Identify which cell holds the provided text, then report its [X, Y] central coordinate. 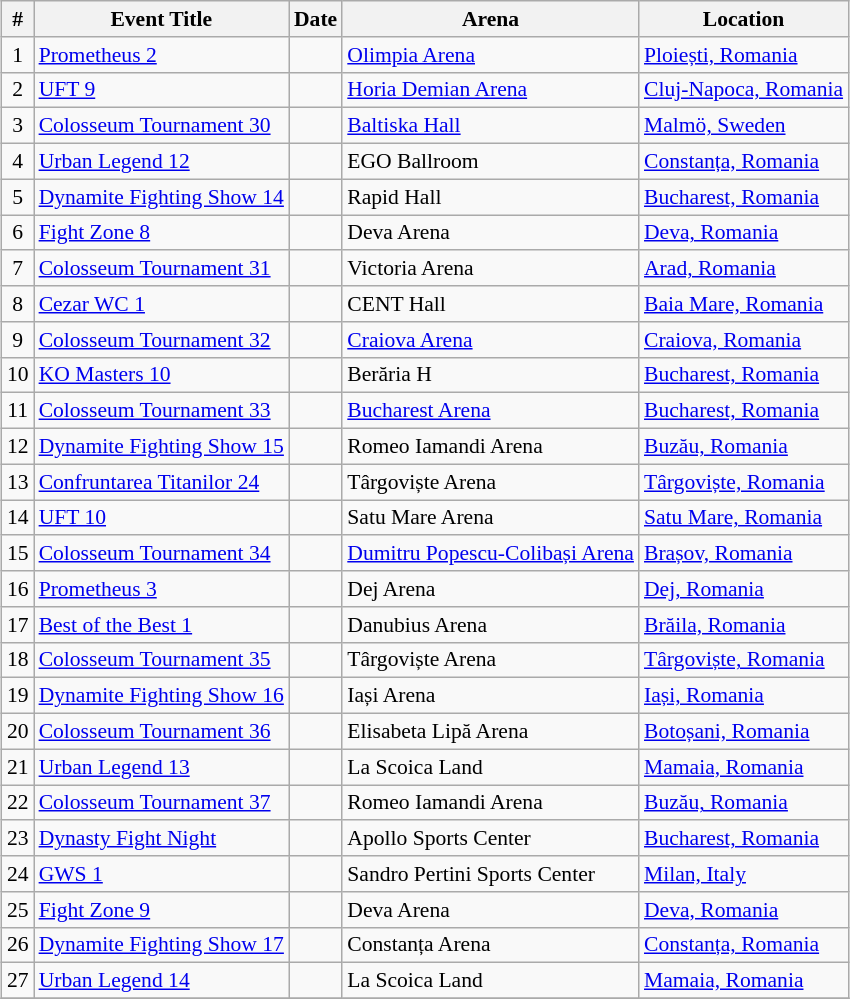
GWS 1 [162, 874]
Arad, Romania [744, 269]
23 [18, 839]
17 [18, 625]
Elisabeta Lipă Arena [490, 732]
10 [18, 375]
25 [18, 910]
Colosseum Tournament 36 [162, 732]
Arena [490, 19]
UFT 10 [162, 518]
Constanța Arena [490, 945]
Date [316, 19]
Dynasty Fight Night [162, 839]
Dynamite Fighting Show 16 [162, 696]
Satu Mare Arena [490, 518]
Dej Arena [490, 589]
Prometheus 3 [162, 589]
12 [18, 447]
Berăria H [490, 375]
2 [18, 90]
Apollo Sports Center [490, 839]
Baltiska Hall [490, 126]
Craiova, Romania [744, 340]
5 [18, 197]
Colosseum Tournament 37 [162, 803]
Colosseum Tournament 33 [162, 411]
Cluj-Napoca, Romania [744, 90]
Botoșani, Romania [744, 732]
Location [744, 19]
27 [18, 981]
6 [18, 233]
26 [18, 945]
9 [18, 340]
Victoria Arena [490, 269]
22 [18, 803]
19 [18, 696]
EGO Ballroom [490, 162]
3 [18, 126]
Cezar WC 1 [162, 304]
# [18, 19]
UFT 9 [162, 90]
Brașov, Romania [744, 554]
Colosseum Tournament 32 [162, 340]
Best of the Best 1 [162, 625]
4 [18, 162]
24 [18, 874]
Milan, Italy [744, 874]
21 [18, 767]
Malmö, Sweden [744, 126]
18 [18, 660]
Horia Demian Arena [490, 90]
Dynamite Fighting Show 14 [162, 197]
Iași, Romania [744, 696]
Baia Mare, Romania [744, 304]
Dynamite Fighting Show 17 [162, 945]
Craiova Arena [490, 340]
Urban Legend 13 [162, 767]
Fight Zone 9 [162, 910]
14 [18, 518]
Colosseum Tournament 31 [162, 269]
Fight Zone 8 [162, 233]
Dynamite Fighting Show 15 [162, 447]
Colosseum Tournament 35 [162, 660]
Satu Mare, Romania [744, 518]
Olimpia Arena [490, 55]
Event Title [162, 19]
15 [18, 554]
Danubius Arena [490, 625]
Prometheus 2 [162, 55]
KO Masters 10 [162, 375]
13 [18, 482]
Dej, Romania [744, 589]
11 [18, 411]
Sandro Pertini Sports Center [490, 874]
Bucharest Arena [490, 411]
1 [18, 55]
Brăila, Romania [744, 625]
8 [18, 304]
Iași Arena [490, 696]
CENT Hall [490, 304]
Urban Legend 12 [162, 162]
Dumitru Popescu-Colibași Arena [490, 554]
Colosseum Tournament 34 [162, 554]
Rapid Hall [490, 197]
7 [18, 269]
Colosseum Tournament 30 [162, 126]
Confruntarea Titanilor 24 [162, 482]
Urban Legend 14 [162, 981]
20 [18, 732]
Ploiești, Romania [744, 55]
16 [18, 589]
